Capture the cell that displays the provided text and extract its (X, Y) central coordinate. 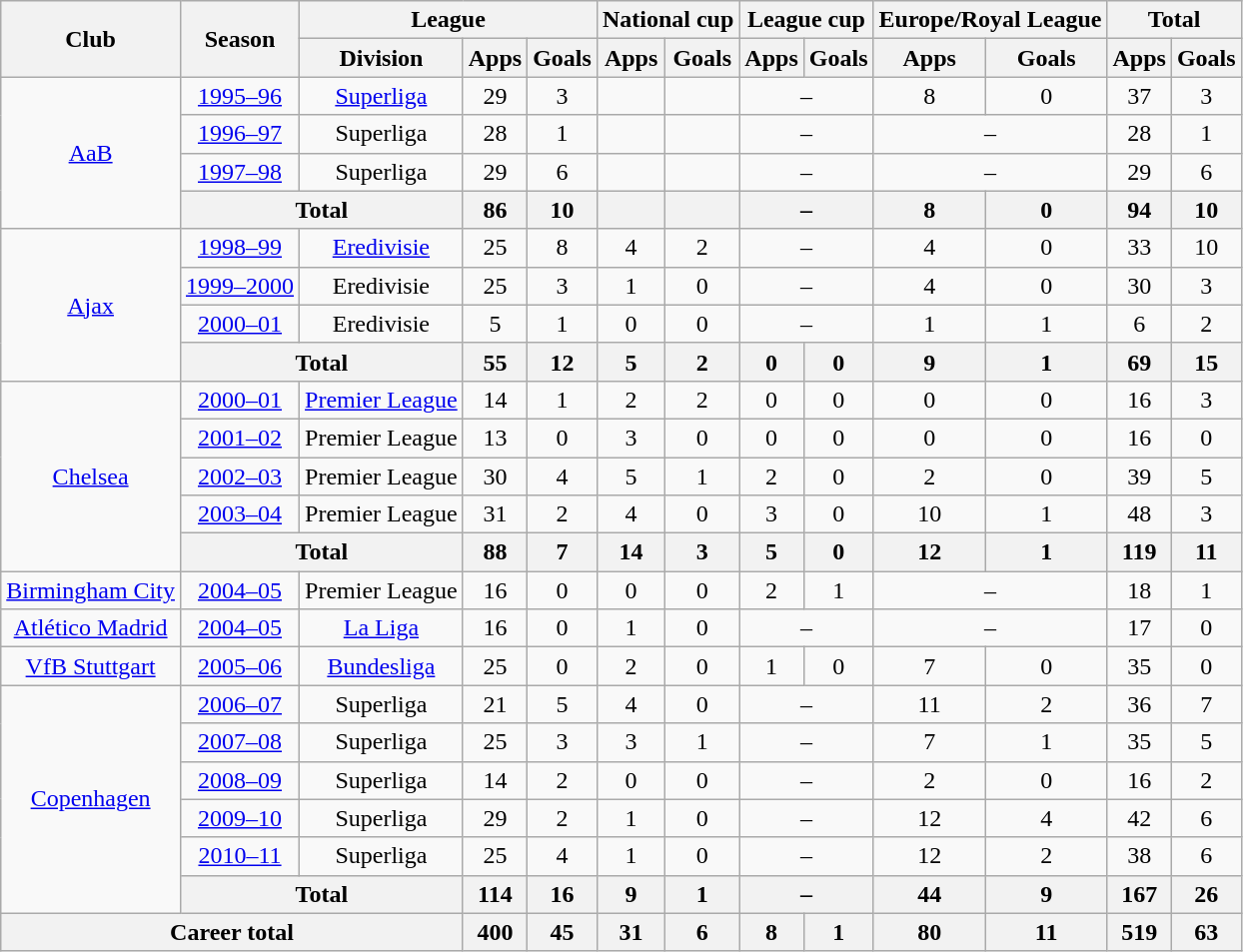
119 (1139, 552)
55 (495, 362)
1995–96 (240, 96)
36 (1139, 704)
Europe/Royal League (990, 20)
Ajax (91, 305)
Chelsea (91, 476)
48 (1139, 514)
39 (1139, 476)
2002–03 (240, 476)
Division (382, 58)
86 (495, 210)
88 (495, 552)
2009–10 (240, 818)
114 (495, 894)
La Liga (382, 628)
45 (563, 932)
Club (91, 39)
2007–08 (240, 742)
18 (1139, 590)
37 (1139, 96)
2001–02 (240, 438)
167 (1139, 894)
26 (1206, 894)
Career total (232, 932)
63 (1206, 932)
69 (1139, 362)
400 (495, 932)
League (449, 20)
1998–99 (240, 248)
519 (1139, 932)
Copenhagen (91, 799)
21 (495, 704)
2006–07 (240, 704)
Atlético Madrid (91, 628)
44 (929, 894)
17 (1139, 628)
1996–97 (240, 134)
2010–11 (240, 856)
33 (1139, 248)
94 (1139, 210)
2005–06 (240, 666)
1999–2000 (240, 286)
Bundesliga (382, 666)
2008–09 (240, 780)
VfB Stuttgart (91, 666)
42 (1139, 818)
2003–04 (240, 514)
38 (1139, 856)
National cup (667, 20)
Birmingham City (91, 590)
Season (240, 39)
AaB (91, 153)
League cup (806, 20)
80 (929, 932)
1997–98 (240, 172)
15 (1206, 362)
13 (495, 438)
